From the cell containing the given text, extract its center point as [X, Y] coordinate. 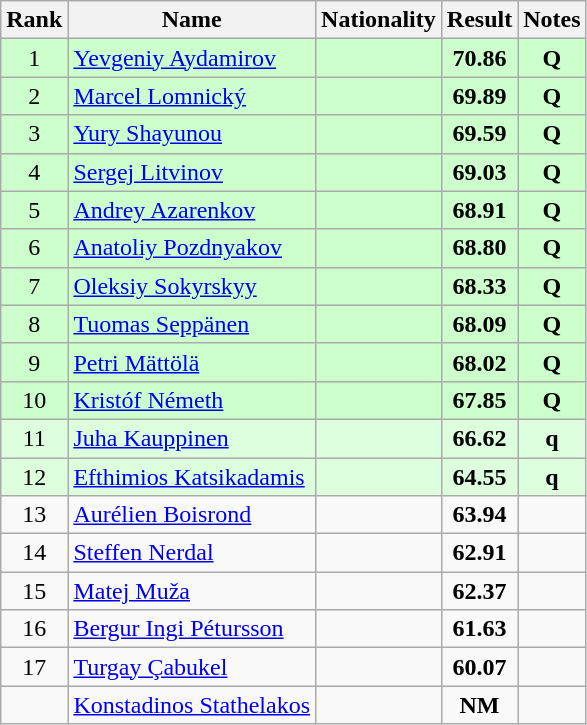
Juha Kauppinen [192, 438]
17 [34, 667]
Tuomas Seppänen [192, 324]
68.80 [479, 248]
66.62 [479, 438]
68.09 [479, 324]
63.94 [479, 515]
12 [34, 477]
NM [479, 705]
Sergej Litvinov [192, 172]
Aurélien Boisrond [192, 515]
Steffen Nerdal [192, 553]
Notes [552, 20]
Marcel Lomnický [192, 96]
64.55 [479, 477]
Konstadinos Stathelakos [192, 705]
11 [34, 438]
Andrey Azarenkov [192, 210]
4 [34, 172]
Oleksiy Sokyrskyy [192, 286]
67.85 [479, 400]
6 [34, 248]
69.89 [479, 96]
7 [34, 286]
5 [34, 210]
8 [34, 324]
70.86 [479, 58]
Anatoliy Pozdnyakov [192, 248]
10 [34, 400]
60.07 [479, 667]
Name [192, 20]
Yury Shayunou [192, 134]
69.03 [479, 172]
Bergur Ingi Pétursson [192, 629]
68.91 [479, 210]
Petri Mättölä [192, 362]
62.91 [479, 553]
69.59 [479, 134]
Result [479, 20]
14 [34, 553]
15 [34, 591]
Matej Muža [192, 591]
16 [34, 629]
3 [34, 134]
Nationality [379, 20]
Rank [34, 20]
68.33 [479, 286]
68.02 [479, 362]
61.63 [479, 629]
13 [34, 515]
9 [34, 362]
62.37 [479, 591]
Yevgeniy Aydamirov [192, 58]
Efthimios Katsikadamis [192, 477]
Kristóf Németh [192, 400]
2 [34, 96]
Turgay Çabukel [192, 667]
1 [34, 58]
